Pinpoint the cell where the given text exists, returning its (x, y) midpoint coordinate. 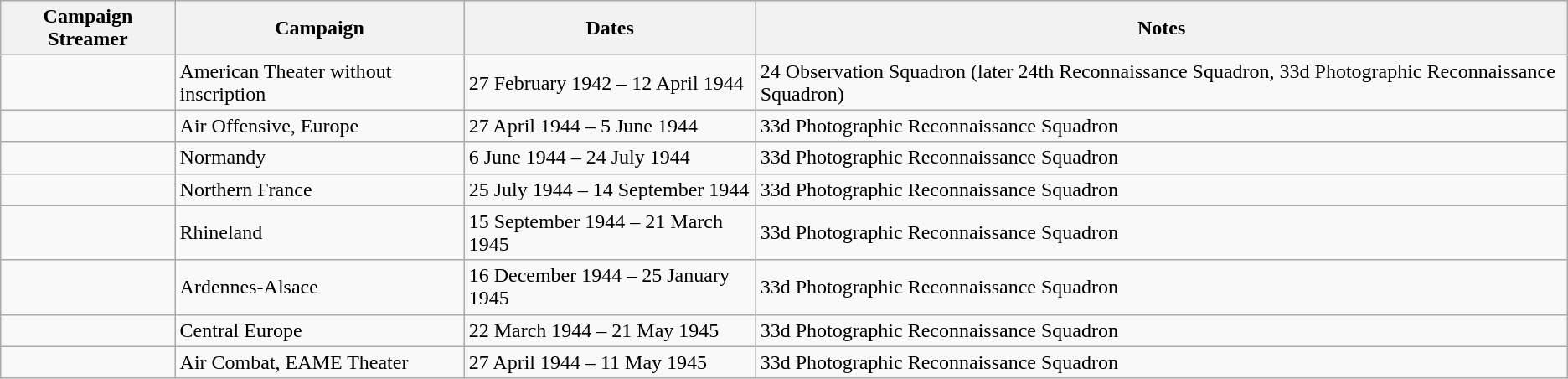
15 September 1944 – 21 March 1945 (610, 233)
6 June 1944 – 24 July 1944 (610, 158)
Rhineland (320, 233)
Notes (1161, 29)
27 April 1944 – 11 May 1945 (610, 362)
22 March 1944 – 21 May 1945 (610, 330)
Normandy (320, 158)
27 February 1942 – 12 April 1944 (610, 82)
27 April 1944 – 5 June 1944 (610, 126)
Dates (610, 29)
Ardennes-Alsace (320, 287)
Campaign (320, 29)
American Theater without inscription (320, 82)
Air Offensive, Europe (320, 126)
Air Combat, EAME Theater (320, 362)
16 December 1944 – 25 January 1945 (610, 287)
Central Europe (320, 330)
24 Observation Squadron (later 24th Reconnaissance Squadron, 33d Photographic Reconnaissance Squadron) (1161, 82)
Northern France (320, 189)
Campaign Streamer (88, 29)
25 July 1944 – 14 September 1944 (610, 189)
